Locate the cell with the specified text and output its (x, y) center coordinate. 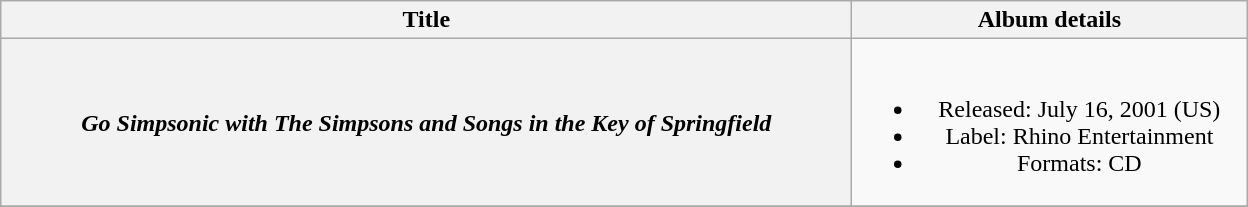
Go Simpsonic with The Simpsons and Songs in the Key of Springfield (426, 122)
Title (426, 20)
Album details (1050, 20)
Released: July 16, 2001 (US)Label: Rhino EntertainmentFormats: CD (1050, 122)
